Search for the cell housing the specified text and yield its (X, Y) center coordinate. 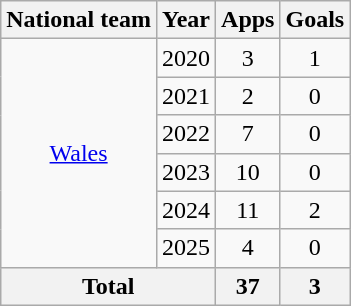
2022 (186, 134)
2023 (186, 172)
2025 (186, 248)
4 (248, 248)
Goals (315, 20)
10 (248, 172)
1 (315, 58)
Wales (79, 153)
2024 (186, 210)
National team (79, 20)
11 (248, 210)
Total (108, 286)
Year (186, 20)
Apps (248, 20)
37 (248, 286)
2021 (186, 96)
2020 (186, 58)
7 (248, 134)
